Identify which cell holds the provided text, then report its [x, y] central coordinate. 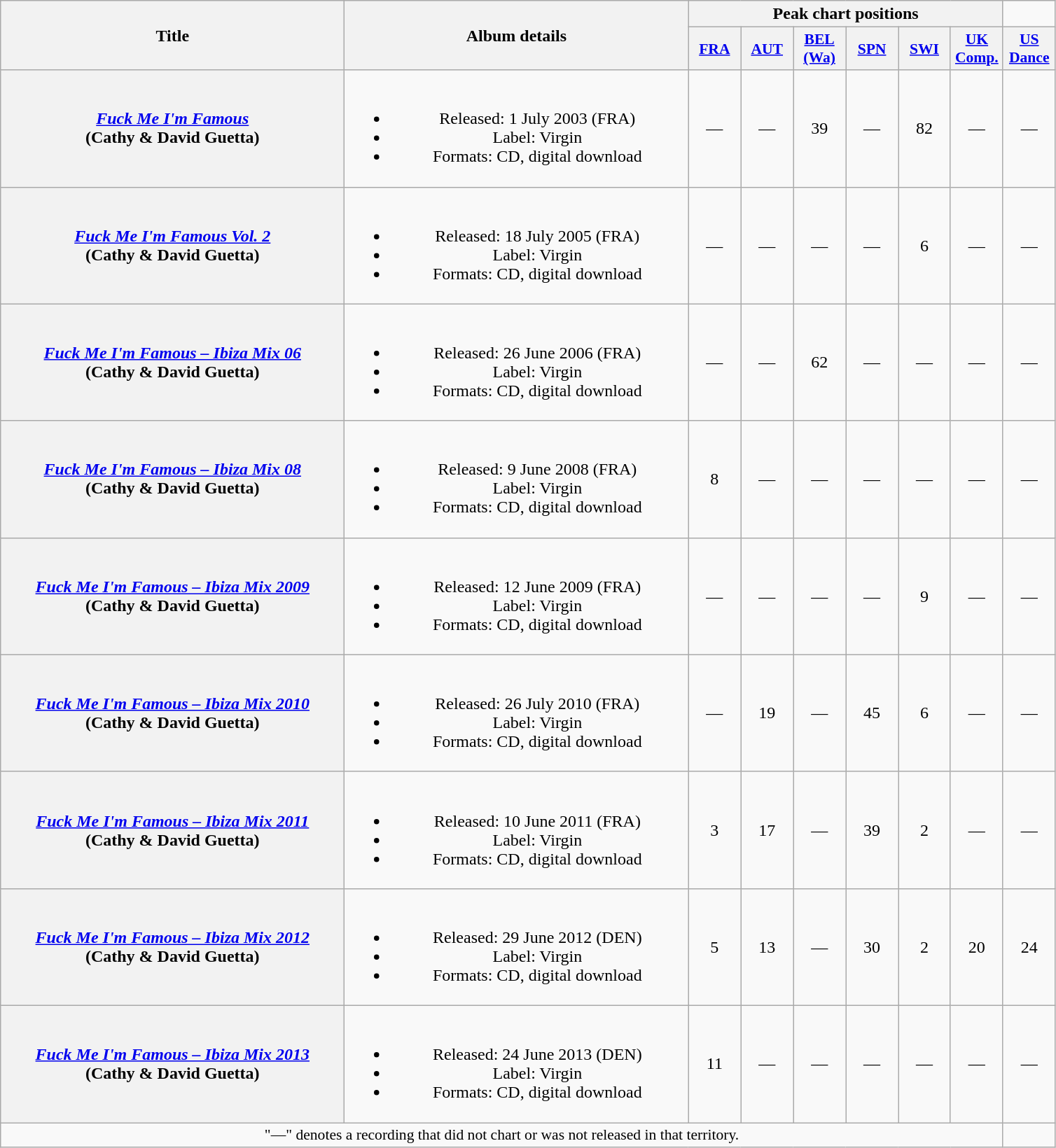
FRA [714, 49]
3 [714, 830]
Released: 10 June 2011 (FRA)Label: VirginFormats: CD, digital download [517, 830]
62 [819, 363]
24 [1029, 946]
Title [172, 35]
SWI [924, 49]
Fuck Me I'm Famous – Ibiza Mix 2011(Cathy & David Guetta) [172, 830]
Fuck Me I'm Famous – Ibiza Mix 2013(Cathy & David Guetta) [172, 1064]
17 [767, 830]
Peak chart positions [846, 14]
Released: 1 July 2003 (FRA)Label: VirginFormats: CD, digital download [517, 129]
Fuck Me I'm Famous – Ibiza Mix 08(Cathy & David Guetta) [172, 479]
11 [714, 1064]
Fuck Me I'm Famous – Ibiza Mix 2010(Cathy & David Guetta) [172, 713]
Released: 29 June 2012 (DEN)Label: VirginFormats: CD, digital download [517, 946]
9 [924, 596]
13 [767, 946]
Released: 26 July 2010 (FRA)Label: VirginFormats: CD, digital download [517, 713]
Released: 24 June 2013 (DEN)Label: VirginFormats: CD, digital download [517, 1064]
8 [714, 479]
Released: 9 June 2008 (FRA)Label: VirginFormats: CD, digital download [517, 479]
82 [924, 129]
Album details [517, 35]
Fuck Me I'm Famous – Ibiza Mix 2009(Cathy & David Guetta) [172, 596]
USDance [1029, 49]
Fuck Me I'm Famous – Ibiza Mix 2012(Cathy & David Guetta) [172, 946]
19 [767, 713]
45 [873, 713]
SPN [873, 49]
"—" denotes a recording that did not chart or was not released in that territory. [502, 1135]
Fuck Me I'm Famous(Cathy & David Guetta) [172, 129]
BEL(Wa) [819, 49]
Fuck Me I'm Famous Vol. 2(Cathy & David Guetta) [172, 245]
Fuck Me I'm Famous – Ibiza Mix 06(Cathy & David Guetta) [172, 363]
Released: 18 July 2005 (FRA)Label: VirginFormats: CD, digital download [517, 245]
30 [873, 946]
UKComp. [976, 49]
Released: 26 June 2006 (FRA)Label: VirginFormats: CD, digital download [517, 363]
Released: 12 June 2009 (FRA)Label: VirginFormats: CD, digital download [517, 596]
20 [976, 946]
5 [714, 946]
AUT [767, 49]
